Return the [X, Y] coordinate for the center point of the cell that contains the specified text.  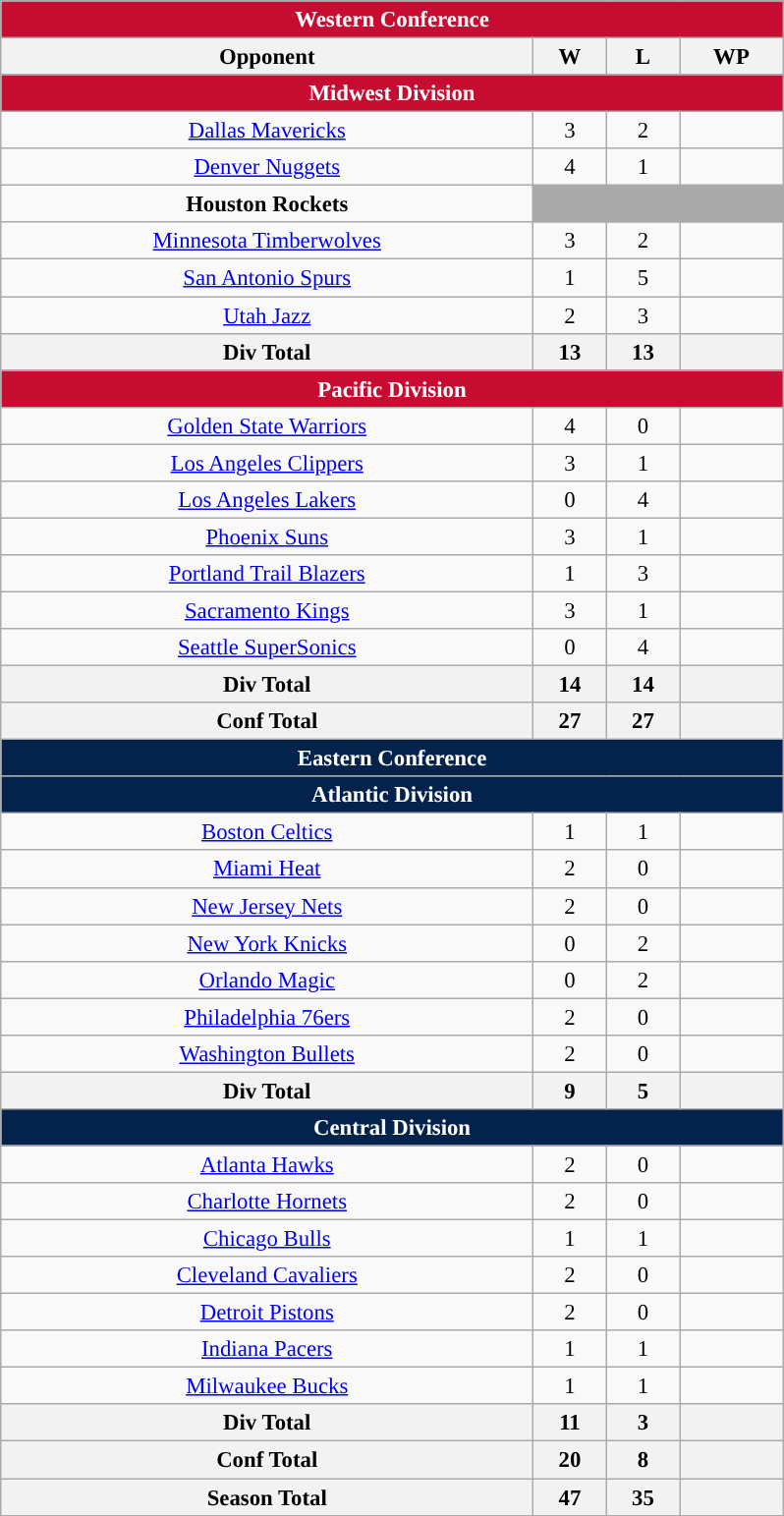
Phoenix Suns [267, 536]
Cleveland Cavaliers [267, 1275]
New Jersey Nets [267, 906]
Washington Bullets [267, 1054]
Utah Jazz [267, 315]
Opponent [267, 57]
Atlantic Division [392, 795]
Central Division [392, 1128]
11 [570, 1424]
Eastern Conference [392, 758]
Boston Celtics [267, 832]
8 [643, 1460]
Milwaukee Bucks [267, 1386]
Dallas Mavericks [267, 131]
Minnesota Timberwolves [267, 241]
Los Angeles Clippers [267, 463]
Chicago Bulls [267, 1239]
Season Total [267, 1497]
San Antonio Spurs [267, 278]
Houston Rockets [267, 204]
Charlotte Hornets [267, 1202]
Indiana Pacers [267, 1349]
20 [570, 1460]
35 [643, 1497]
Detroit Pistons [267, 1313]
Western Conference [392, 20]
W [570, 57]
Denver Nuggets [267, 167]
9 [570, 1091]
New York Knicks [267, 943]
Golden State Warriors [267, 425]
L [643, 57]
Sacramento Kings [267, 610]
Portland Trail Blazers [267, 574]
Midwest Division [392, 93]
Los Angeles Lakers [267, 500]
Orlando Magic [267, 980]
47 [570, 1497]
Seattle SuperSonics [267, 647]
Miami Heat [267, 870]
WP [732, 57]
Pacific Division [392, 389]
Atlanta Hawks [267, 1164]
Philadelphia 76ers [267, 1017]
